Scan for the cell matching the given text and deliver its [X, Y] coordinate at center. 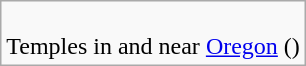
Temples in and near Oregon () [154, 34]
